Output the [x, y] coordinate of the center of the cell containing the given text.  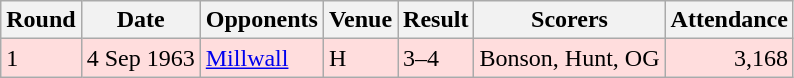
Millwall [262, 58]
Scorers [570, 20]
Attendance [729, 20]
Bonson, Hunt, OG [570, 58]
Venue [360, 20]
Round [41, 20]
Opponents [262, 20]
3,168 [729, 58]
Result [436, 20]
3–4 [436, 58]
H [360, 58]
4 Sep 1963 [140, 58]
1 [41, 58]
Date [140, 20]
